Return the (X, Y) coordinate for the center point of the cell that contains the specified text.  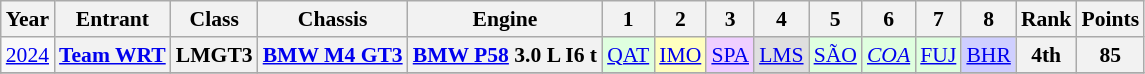
8 (988, 19)
Points (1110, 19)
BMW P58 3.0 L I6 t (505, 55)
3 (730, 19)
6 (888, 19)
BMW M4 GT3 (333, 55)
IMO (680, 55)
Rank (1046, 19)
Engine (505, 19)
85 (1110, 55)
Class (214, 19)
SPA (730, 55)
2 (680, 19)
Chassis (333, 19)
LMS (782, 55)
Entrant (112, 19)
4 (782, 19)
QAT (628, 55)
4th (1046, 55)
SÃO (836, 55)
Team WRT (112, 55)
Year (28, 19)
2024 (28, 55)
1 (628, 19)
BHR (988, 55)
FUJ (938, 55)
5 (836, 19)
LMGT3 (214, 55)
COA (888, 55)
7 (938, 19)
